Locate the cell with the specified text and output its [X, Y] center coordinate. 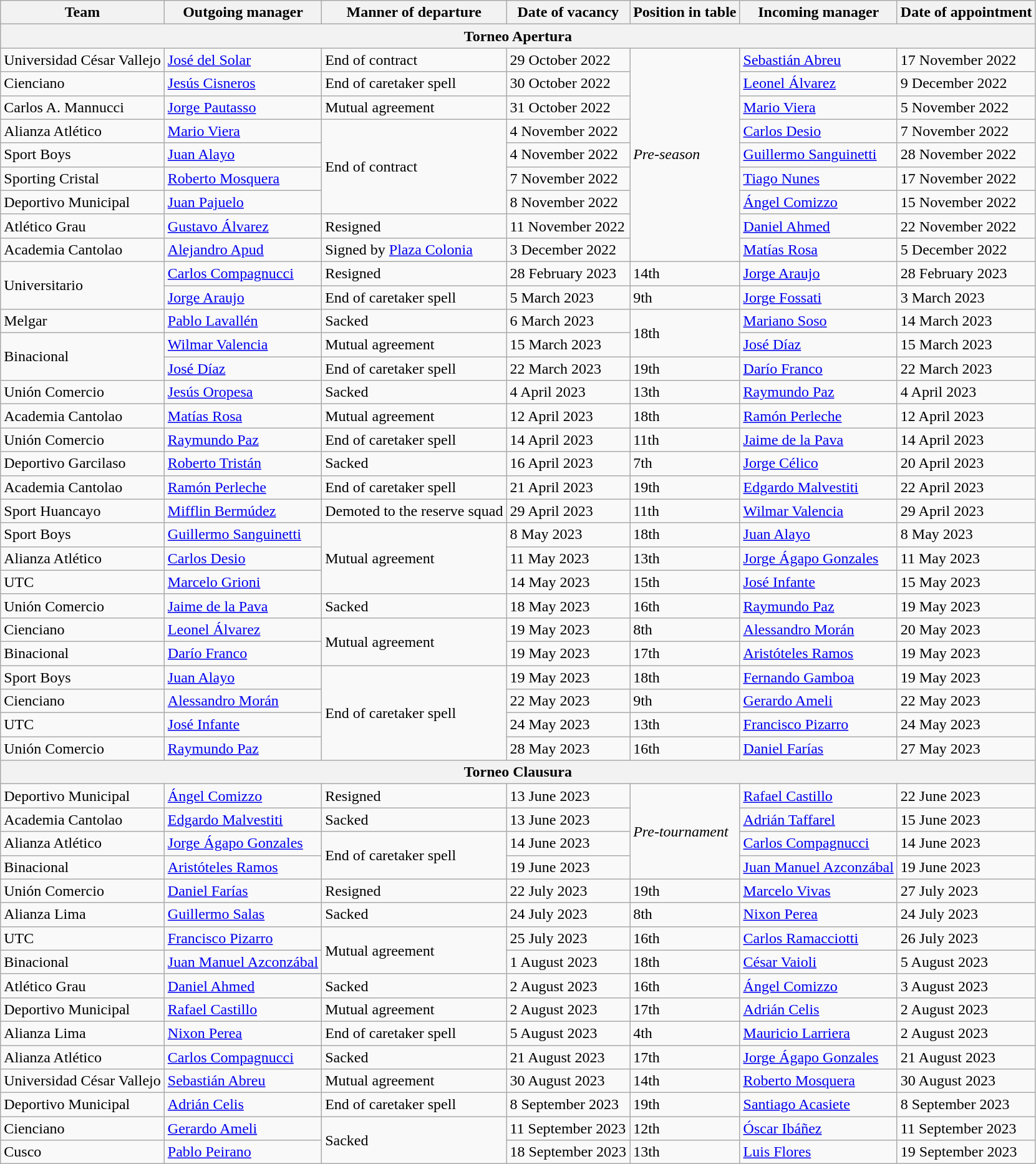
Jorge Célico [818, 463]
1 August 2023 [568, 962]
Juan Pajuelo [243, 202]
Pre-season [685, 155]
Sporting Cristal [82, 178]
Jorge Pautasso [243, 107]
Adrián Taffarel [818, 820]
Universitario [82, 285]
Jorge Fossati [818, 298]
Outgoing manager [243, 12]
Mariano Soso [818, 321]
3 December 2022 [568, 250]
15th [685, 582]
Sport Huancayo [82, 511]
28 November 2022 [966, 155]
25 July 2023 [568, 938]
Deportivo Garcilaso [82, 463]
4th [685, 1033]
Pre-tournament [685, 832]
18 May 2023 [568, 606]
Jesús Cisneros [243, 84]
Demoted to the reserve squad [414, 511]
27 July 2023 [966, 891]
Carlos Ramacciotti [818, 938]
8 November 2022 [568, 202]
Gustavo Álvarez [243, 226]
16 April 2023 [568, 463]
César Vaioli [818, 962]
Torneo Apertura [518, 36]
30 October 2022 [568, 84]
5 November 2022 [966, 107]
27 May 2023 [966, 749]
20 May 2023 [966, 629]
Pablo Peirano [243, 1152]
6 March 2023 [568, 321]
Melgar [82, 321]
José del Solar [243, 60]
Date of appointment [966, 12]
Tiago Nunes [818, 178]
Roberto Tristán [243, 463]
Luis Flores [818, 1152]
3 March 2023 [966, 298]
22 June 2023 [966, 796]
31 October 2022 [568, 107]
11 November 2022 [568, 226]
Guillermo Salas [243, 914]
28 May 2023 [568, 749]
Fernando Gamboa [818, 677]
Signed by Plaza Colonia [414, 250]
15 November 2022 [966, 202]
Cusco [82, 1152]
5 March 2023 [568, 298]
Incoming manager [818, 12]
Alejandro Apud [243, 250]
Óscar Ibáñez [818, 1128]
Santiago Acasiete [818, 1105]
22 April 2023 [966, 487]
22 November 2022 [966, 226]
15 May 2023 [966, 582]
29 October 2022 [568, 60]
5 December 2022 [966, 250]
Carlos A. Mannucci [82, 107]
Pablo Lavallén [243, 321]
26 July 2023 [966, 938]
22 July 2023 [568, 891]
18 September 2023 [568, 1152]
Manner of departure [414, 12]
19 September 2023 [966, 1152]
14 March 2023 [966, 321]
Mifflin Bermúdez [243, 511]
Torneo Clausura [518, 772]
20 April 2023 [966, 463]
Date of vacancy [568, 12]
Jesús Oropesa [243, 392]
Marcelo Grioni [243, 582]
15 June 2023 [966, 820]
12th [685, 1128]
Mauricio Larriera [818, 1033]
Team [82, 12]
7th [685, 463]
Position in table [685, 12]
9 December 2022 [966, 84]
14 May 2023 [568, 582]
21 April 2023 [568, 487]
3 August 2023 [966, 986]
Marcelo Vivas [818, 891]
